Return the [X, Y] coordinate for the center point of the cell that contains the specified text.  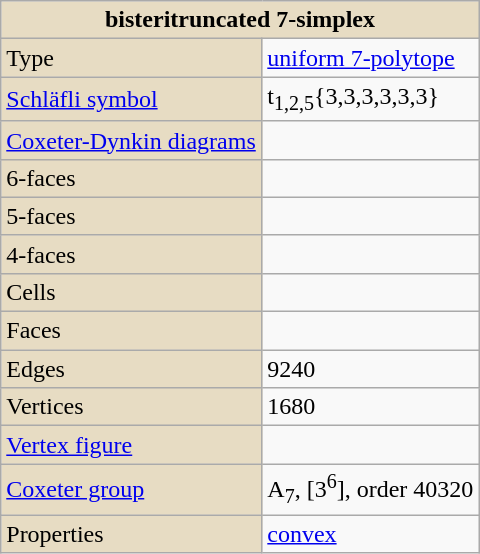
Schläfli symbol [132, 99]
uniform 7-polytope [370, 58]
5-faces [132, 216]
9240 [370, 369]
t1,2,5{3,3,3,3,3,3} [370, 99]
Edges [132, 369]
Cells [132, 292]
Properties [132, 534]
Coxeter group [132, 490]
4-faces [132, 254]
Coxeter-Dynkin diagrams [132, 140]
6-faces [132, 178]
bisteritruncated 7-simplex [240, 20]
convex [370, 534]
Vertices [132, 407]
Faces [132, 331]
A7, [36], order 40320 [370, 490]
1680 [370, 407]
Type [132, 58]
Vertex figure [132, 445]
